Pinpoint the cell where the given text exists, returning its [x, y] midpoint coordinate. 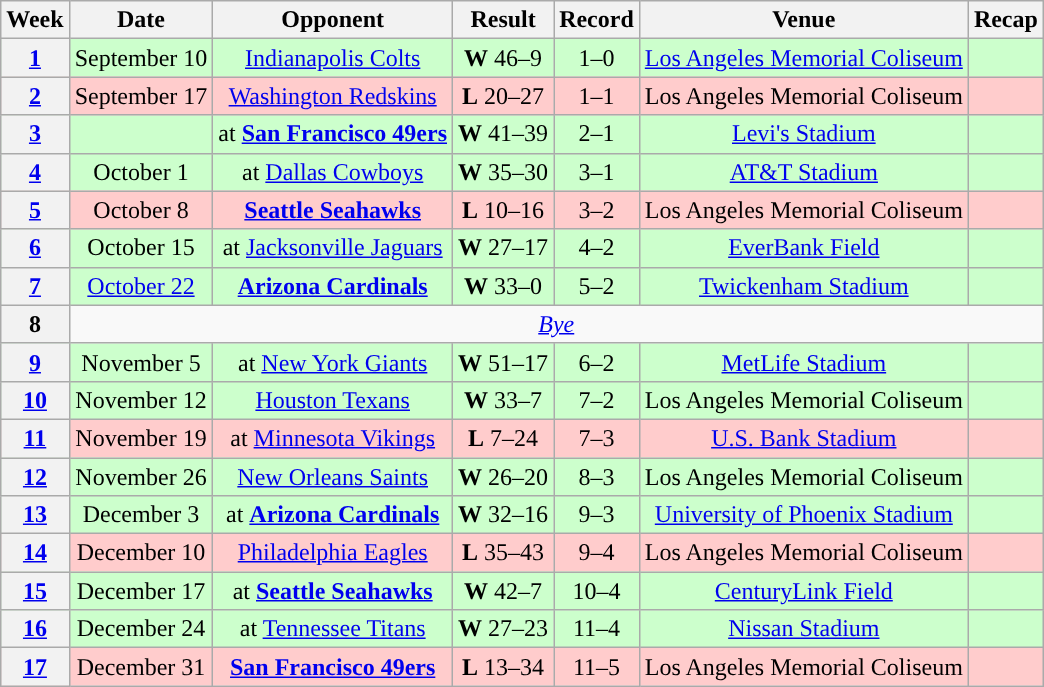
New Orleans Saints [333, 477]
2 [35, 96]
at Seattle Seahawks [333, 591]
W 35–30 [504, 172]
Washington Redskins [333, 96]
L 7–24 [504, 438]
L 10–16 [504, 210]
W 51–17 [504, 362]
Houston Texans [333, 400]
9–4 [597, 553]
Indianapolis Colts [333, 58]
W 33–7 [504, 400]
L 13–34 [504, 667]
W 26–20 [504, 477]
at New York Giants [333, 362]
W 41–39 [504, 134]
Nissan Stadium [804, 629]
7–3 [597, 438]
8 [35, 324]
9 [35, 362]
Result [504, 20]
at Minnesota Vikings [333, 438]
3 [35, 134]
10 [35, 400]
1 [35, 58]
at Jacksonville Jaguars [333, 248]
November 19 [141, 438]
W 32–16 [504, 515]
October 8 [141, 210]
EverBank Field [804, 248]
8–3 [597, 477]
October 15 [141, 248]
12 [35, 477]
5 [35, 210]
Bye [556, 324]
1–0 [597, 58]
Recap [1006, 20]
5–2 [597, 286]
at Tennessee Titans [333, 629]
9–3 [597, 515]
7 [35, 286]
San Francisco 49ers [333, 667]
W 46–9 [504, 58]
4 [35, 172]
7–2 [597, 400]
10–4 [597, 591]
2–1 [597, 134]
November 26 [141, 477]
11 [35, 438]
at Arizona Cardinals [333, 515]
L 20–27 [504, 96]
W 42–7 [504, 591]
L 35–43 [504, 553]
Venue [804, 20]
November 12 [141, 400]
15 [35, 591]
W 27–23 [504, 629]
1–1 [597, 96]
Opponent [333, 20]
November 5 [141, 362]
3–2 [597, 210]
December 24 [141, 629]
September 10 [141, 58]
14 [35, 553]
Arizona Cardinals [333, 286]
Levi's Stadium [804, 134]
11–5 [597, 667]
Seattle Seahawks [333, 210]
Philadelphia Eagles [333, 553]
W 27–17 [504, 248]
MetLife Stadium [804, 362]
University of Phoenix Stadium [804, 515]
Record [597, 20]
U.S. Bank Stadium [804, 438]
December 31 [141, 667]
December 10 [141, 553]
6 [35, 248]
Twickenham Stadium [804, 286]
September 17 [141, 96]
October 1 [141, 172]
AT&T Stadium [804, 172]
Date [141, 20]
16 [35, 629]
CenturyLink Field [804, 591]
W 33–0 [504, 286]
October 22 [141, 286]
Week [35, 20]
3–1 [597, 172]
11–4 [597, 629]
December 3 [141, 515]
13 [35, 515]
4–2 [597, 248]
6–2 [597, 362]
at San Francisco 49ers [333, 134]
December 17 [141, 591]
17 [35, 667]
at Dallas Cowboys [333, 172]
